From the cell containing the given text, extract its center point as (x, y) coordinate. 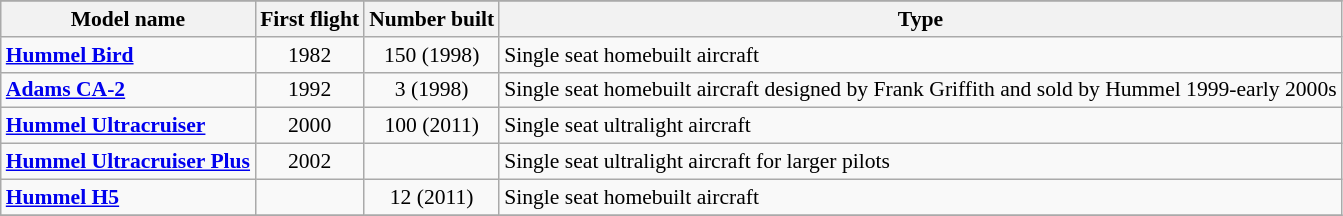
1992 (310, 90)
Model name (128, 19)
Single seat ultralight aircraft for larger pilots (920, 162)
Single seat ultralight aircraft (920, 126)
First flight (310, 19)
Hummel Ultracruiser Plus (128, 162)
1982 (310, 55)
Adams CA-2 (128, 90)
Hummel H5 (128, 197)
12 (2011) (432, 197)
2000 (310, 126)
Number built (432, 19)
2002 (310, 162)
Hummel Bird (128, 55)
Type (920, 19)
Single seat homebuilt aircraft designed by Frank Griffith and sold by Hummel 1999-early 2000s (920, 90)
3 (1998) (432, 90)
Hummel Ultracruiser (128, 126)
100 (2011) (432, 126)
150 (1998) (432, 55)
